Return [X, Y] of the center of cell containing provided text 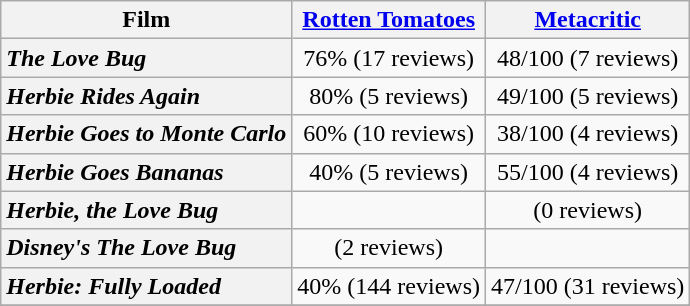
40% (144 reviews) [389, 286]
38/100 (4 reviews) [588, 134]
Film [146, 20]
40% (5 reviews) [389, 172]
(2 reviews) [389, 248]
Herbie: Fully Loaded [146, 286]
60% (10 reviews) [389, 134]
The Love Bug [146, 58]
55/100 (4 reviews) [588, 172]
47/100 (31 reviews) [588, 286]
Herbie Goes Bananas [146, 172]
49/100 (5 reviews) [588, 96]
Herbie, the Love Bug [146, 210]
Metacritic [588, 20]
48/100 (7 reviews) [588, 58]
(0 reviews) [588, 210]
Disney's The Love Bug [146, 248]
Herbie Goes to Monte Carlo [146, 134]
Herbie Rides Again [146, 96]
80% (5 reviews) [389, 96]
Rotten Tomatoes [389, 20]
76% (17 reviews) [389, 58]
